Return [X, Y] of the center of cell containing provided text 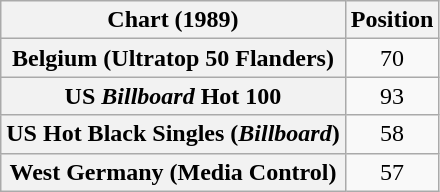
93 [392, 96]
Position [392, 20]
US Billboard Hot 100 [173, 96]
Belgium (Ultratop 50 Flanders) [173, 58]
US Hot Black Singles (Billboard) [173, 134]
West Germany (Media Control) [173, 172]
Chart (1989) [173, 20]
58 [392, 134]
57 [392, 172]
70 [392, 58]
